Find where the given text appears and provide that cell's center as [X, Y] coordinate. 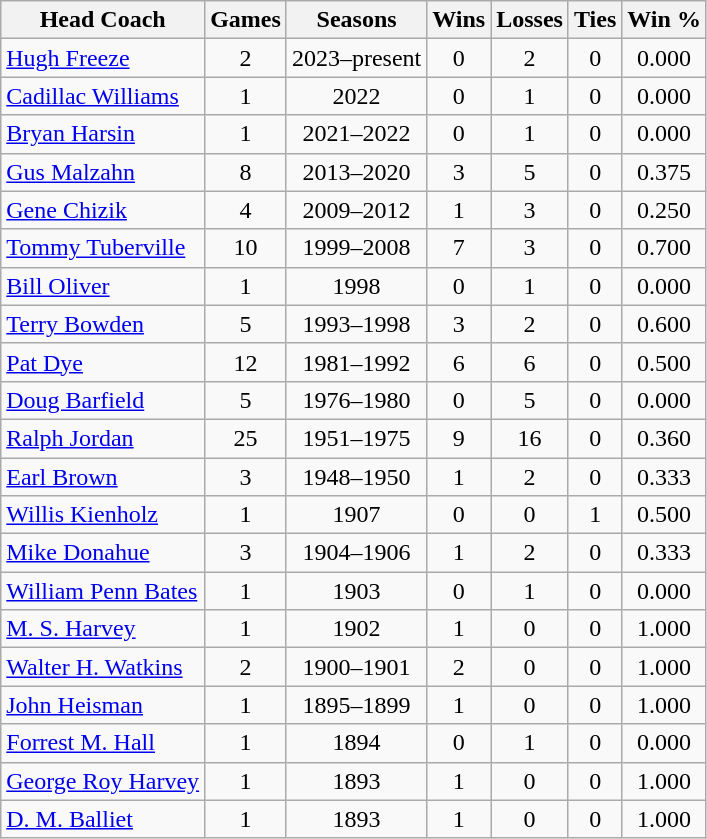
1900–1901 [356, 667]
8 [246, 172]
George Roy Harvey [103, 781]
12 [246, 362]
1948–1950 [356, 477]
Hugh Freeze [103, 58]
1894 [356, 743]
D. M. Balliet [103, 819]
1976–1980 [356, 400]
1907 [356, 515]
Cadillac Williams [103, 96]
0.250 [664, 210]
Walter H. Watkins [103, 667]
Forrest M. Hall [103, 743]
Head Coach [103, 20]
Bill Oliver [103, 286]
1895–1899 [356, 705]
0.700 [664, 248]
4 [246, 210]
Willis Kienholz [103, 515]
Earl Brown [103, 477]
1904–1906 [356, 553]
2023–present [356, 58]
2009–2012 [356, 210]
9 [459, 438]
Doug Barfield [103, 400]
1951–1975 [356, 438]
Ralph Jordan [103, 438]
1981–1992 [356, 362]
Tommy Tuberville [103, 248]
1902 [356, 629]
2013–2020 [356, 172]
Terry Bowden [103, 324]
Mike Donahue [103, 553]
William Penn Bates [103, 591]
Gus Malzahn [103, 172]
2021–2022 [356, 134]
Bryan Harsin [103, 134]
Gene Chizik [103, 210]
Ties [594, 20]
M. S. Harvey [103, 629]
0.600 [664, 324]
Games [246, 20]
0.360 [664, 438]
7 [459, 248]
10 [246, 248]
1993–1998 [356, 324]
Pat Dye [103, 362]
16 [530, 438]
0.375 [664, 172]
Win % [664, 20]
1903 [356, 591]
1999–2008 [356, 248]
25 [246, 438]
Losses [530, 20]
Wins [459, 20]
John Heisman [103, 705]
2022 [356, 96]
Seasons [356, 20]
1998 [356, 286]
